Locate the cell with the specified text and output its (X, Y) center coordinate. 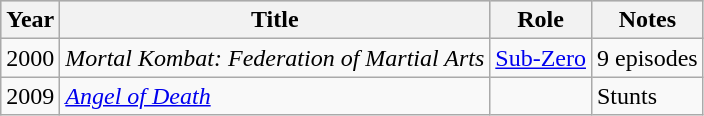
Stunts (647, 96)
2009 (30, 96)
Mortal Kombat: Federation of Martial Arts (275, 58)
Notes (647, 20)
Sub-Zero (541, 58)
2000 (30, 58)
Title (275, 20)
Year (30, 20)
9 episodes (647, 58)
Role (541, 20)
Angel of Death (275, 96)
